Capture the cell that displays the provided text and extract its (X, Y) central coordinate. 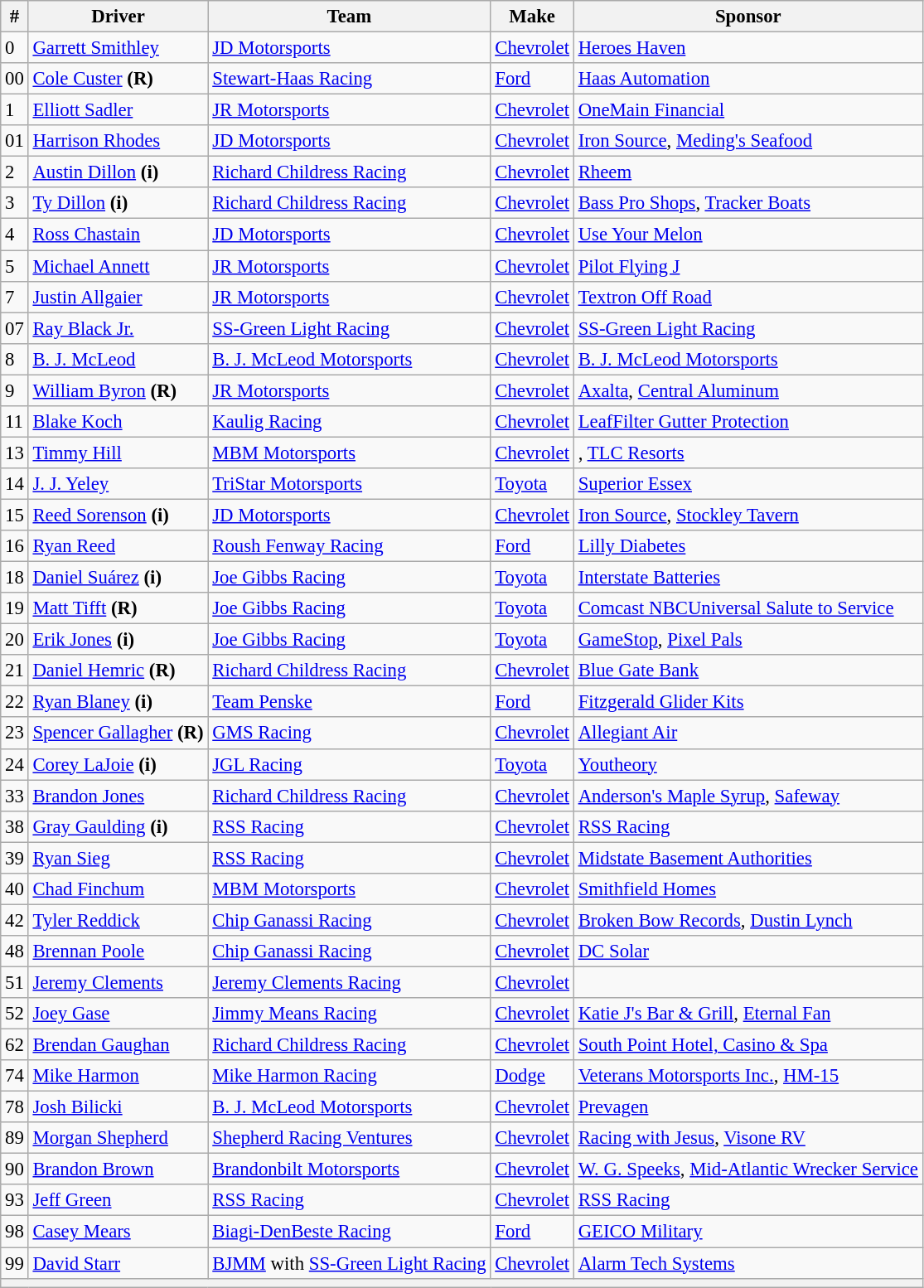
Brendan Gaughan (118, 1045)
42 (15, 920)
Jeremy Clements Racing (350, 982)
89 (15, 1138)
22 (15, 702)
Pilot Flying J (747, 266)
Brennan Poole (118, 951)
Team Penske (350, 702)
07 (15, 328)
Veterans Motorsports Inc., HM-15 (747, 1076)
Harrison Rhodes (118, 141)
J. J. Yeley (118, 484)
Joey Gase (118, 1014)
Smithfield Homes (747, 889)
Timmy Hill (118, 453)
JGL Racing (350, 764)
Brandonbilt Motorsports (350, 1169)
38 (15, 826)
Michael Annett (118, 266)
33 (15, 796)
B. J. McLeod (118, 359)
Erik Jones (i) (118, 640)
Mike Harmon (118, 1076)
Rheem (747, 172)
DC Solar (747, 951)
Interstate Batteries (747, 578)
Use Your Melon (747, 235)
9 (15, 390)
Iron Source, Meding's Seafood (747, 141)
Mike Harmon Racing (350, 1076)
Austin Dillon (i) (118, 172)
GameStop, Pixel Pals (747, 640)
Corey LaJoie (i) (118, 764)
78 (15, 1107)
90 (15, 1169)
2 (15, 172)
Blake Koch (118, 422)
21 (15, 671)
13 (15, 453)
52 (15, 1014)
4 (15, 235)
LeafFilter Gutter Protection (747, 422)
01 (15, 141)
Driver (118, 17)
Iron Source, Stockley Tavern (747, 515)
Superior Essex (747, 484)
Prevagen (747, 1107)
OneMain Financial (747, 110)
39 (15, 858)
Lilly Diabetes (747, 546)
GEICO Military (747, 1232)
Biagi-DenBeste Racing (350, 1232)
Ray Black Jr. (118, 328)
Jeremy Clements (118, 982)
Daniel Hemric (R) (118, 671)
South Point Hotel, Casino & Spa (747, 1045)
Roush Fenway Racing (350, 546)
Brandon Brown (118, 1169)
Brandon Jones (118, 796)
Elliott Sadler (118, 110)
93 (15, 1201)
Ryan Reed (118, 546)
TriStar Motorsports (350, 484)
, TLC Resorts (747, 453)
15 (15, 515)
Make (532, 17)
Gray Gaulding (i) (118, 826)
David Starr (118, 1263)
Allegiant Air (747, 734)
Morgan Shepherd (118, 1138)
40 (15, 889)
Sponsor (747, 17)
Garrett Smithley (118, 48)
48 (15, 951)
Justin Allgaier (118, 297)
Racing with Jesus, Visone RV (747, 1138)
Tyler Reddick (118, 920)
Blue Gate Bank (747, 671)
74 (15, 1076)
Fitzgerald Glider Kits (747, 702)
8 (15, 359)
Haas Automation (747, 79)
William Byron (R) (118, 390)
Ryan Blaney (i) (118, 702)
Chad Finchum (118, 889)
Casey Mears (118, 1232)
11 (15, 422)
Katie J's Bar & Grill, Eternal Fan (747, 1014)
5 (15, 266)
1 (15, 110)
Daniel Suárez (i) (118, 578)
Ty Dillon (i) (118, 203)
Spencer Gallagher (R) (118, 734)
98 (15, 1232)
BJMM with SS-Green Light Racing (350, 1263)
Axalta, Central Aluminum (747, 390)
Kaulig Racing (350, 422)
Jimmy Means Racing (350, 1014)
Bass Pro Shops, Tracker Boats (747, 203)
Team (350, 17)
Anderson's Maple Syrup, Safeway (747, 796)
20 (15, 640)
Reed Sorenson (i) (118, 515)
16 (15, 546)
Cole Custer (R) (118, 79)
14 (15, 484)
0 (15, 48)
Jeff Green (118, 1201)
Broken Bow Records, Dustin Lynch (747, 920)
Dodge (532, 1076)
Midstate Basement Authorities (747, 858)
51 (15, 982)
Ryan Sieg (118, 858)
3 (15, 203)
Alarm Tech Systems (747, 1263)
Ross Chastain (118, 235)
24 (15, 764)
W. G. Speeks, Mid-Atlantic Wrecker Service (747, 1169)
Youtheory (747, 764)
23 (15, 734)
Heroes Haven (747, 48)
# (15, 17)
Shepherd Racing Ventures (350, 1138)
00 (15, 79)
19 (15, 608)
62 (15, 1045)
99 (15, 1263)
GMS Racing (350, 734)
Matt Tifft (R) (118, 608)
Comcast NBCUniversal Salute to Service (747, 608)
Josh Bilicki (118, 1107)
Stewart-Haas Racing (350, 79)
18 (15, 578)
7 (15, 297)
Textron Off Road (747, 297)
